Extract the [x, y] coordinate from the center of the cell holding the provided text.  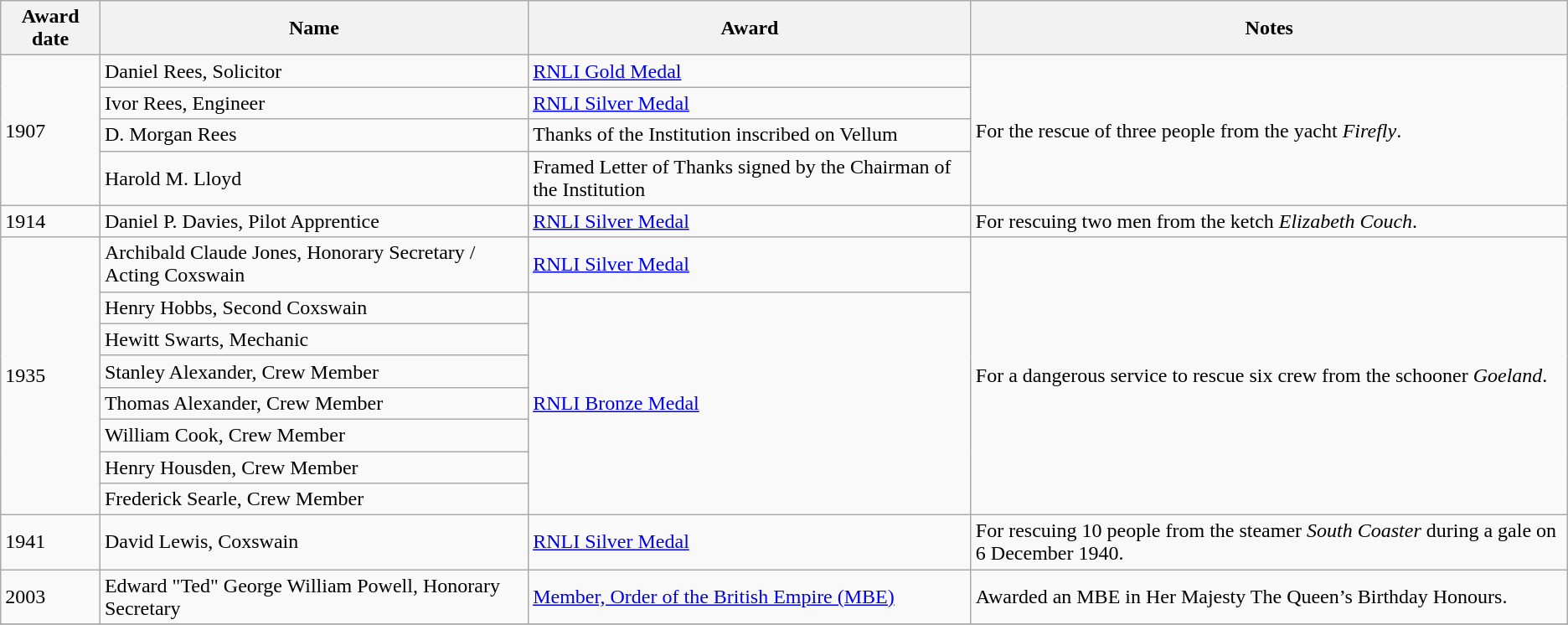
1935 [50, 376]
RNLI Gold Medal [750, 71]
Award date [50, 28]
Hewitt Swarts, Mechanic [313, 339]
2003 [50, 597]
Award [750, 28]
Notes [1269, 28]
Henry Housden, Crew Member [313, 467]
For rescuing 10 people from the steamer South Coaster during a gale on 6 December 1940. [1269, 543]
Edward "Ted" George William Powell, Honorary Secretary [313, 597]
Archibald Claude Jones, Honorary Secretary / Acting Coxswain [313, 265]
RNLI Bronze Medal [750, 403]
Member, Order of the British Empire (MBE) [750, 597]
For a dangerous service to rescue six crew from the schooner Goeland. [1269, 376]
David Lewis, Coxswain [313, 543]
1914 [50, 221]
Stanley Alexander, Crew Member [313, 371]
Harold M. Lloyd [313, 178]
Henry Hobbs, Second Coxswain [313, 307]
Framed Letter of Thanks signed by the Chairman of the Institution [750, 178]
Ivor Rees, Engineer [313, 103]
1907 [50, 131]
Awarded an MBE in Her Majesty The Queen’s Birthday Honours. [1269, 597]
William Cook, Crew Member [313, 435]
D. Morgan Rees [313, 135]
Frederick Searle, Crew Member [313, 499]
Thomas Alexander, Crew Member [313, 403]
1941 [50, 543]
For rescuing two men from the ketch Elizabeth Couch. [1269, 221]
Daniel P. Davies, Pilot Apprentice [313, 221]
For the rescue of three people from the yacht Firefly. [1269, 131]
Thanks of the Institution inscribed on Vellum [750, 135]
Daniel Rees, Solicitor [313, 71]
Name [313, 28]
